Pinpoint the cell where the given text exists, returning its [x, y] midpoint coordinate. 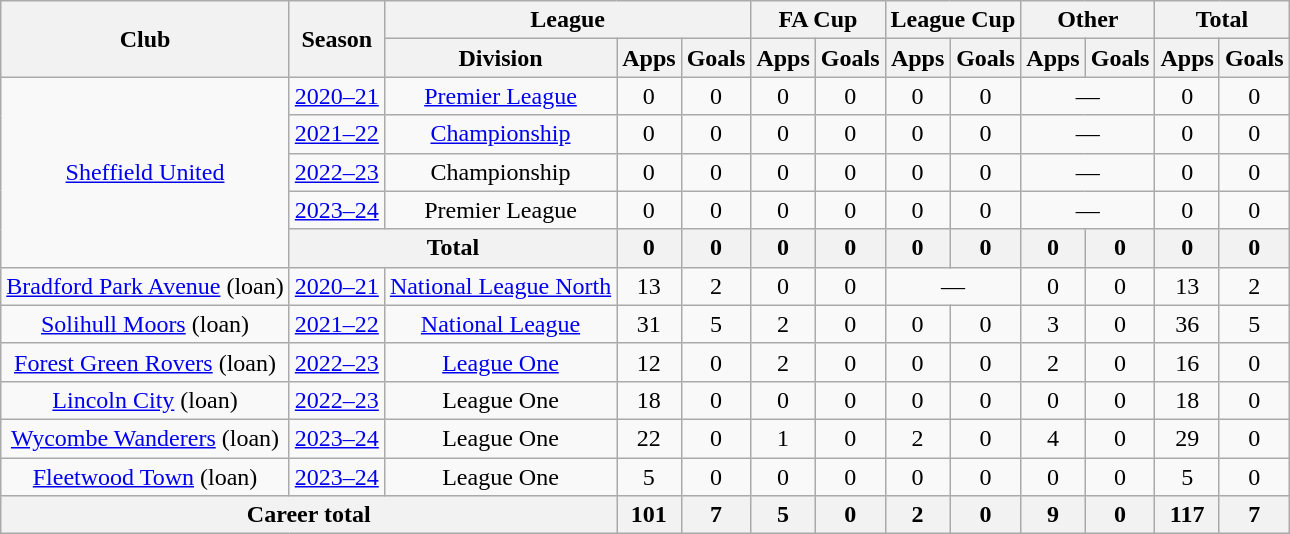
101 [649, 515]
22 [649, 438]
Lincoln City (loan) [146, 400]
36 [1187, 324]
Division [500, 58]
16 [1187, 362]
FA Cup [818, 20]
Bradford Park Avenue (loan) [146, 286]
National League [500, 324]
31 [649, 324]
12 [649, 362]
League [567, 20]
Other [1088, 20]
3 [1053, 324]
Forest Green Rovers (loan) [146, 362]
Club [146, 39]
Sheffield United [146, 172]
Fleetwood Town (loan) [146, 477]
9 [1053, 515]
Solihull Moors (loan) [146, 324]
1 [783, 438]
Career total [309, 515]
League Cup [953, 20]
29 [1187, 438]
Wycombe Wanderers (loan) [146, 438]
4 [1053, 438]
Season [336, 39]
117 [1187, 515]
National League North [500, 286]
